Scan for the cell matching the given text and deliver its (X, Y) coordinate at center. 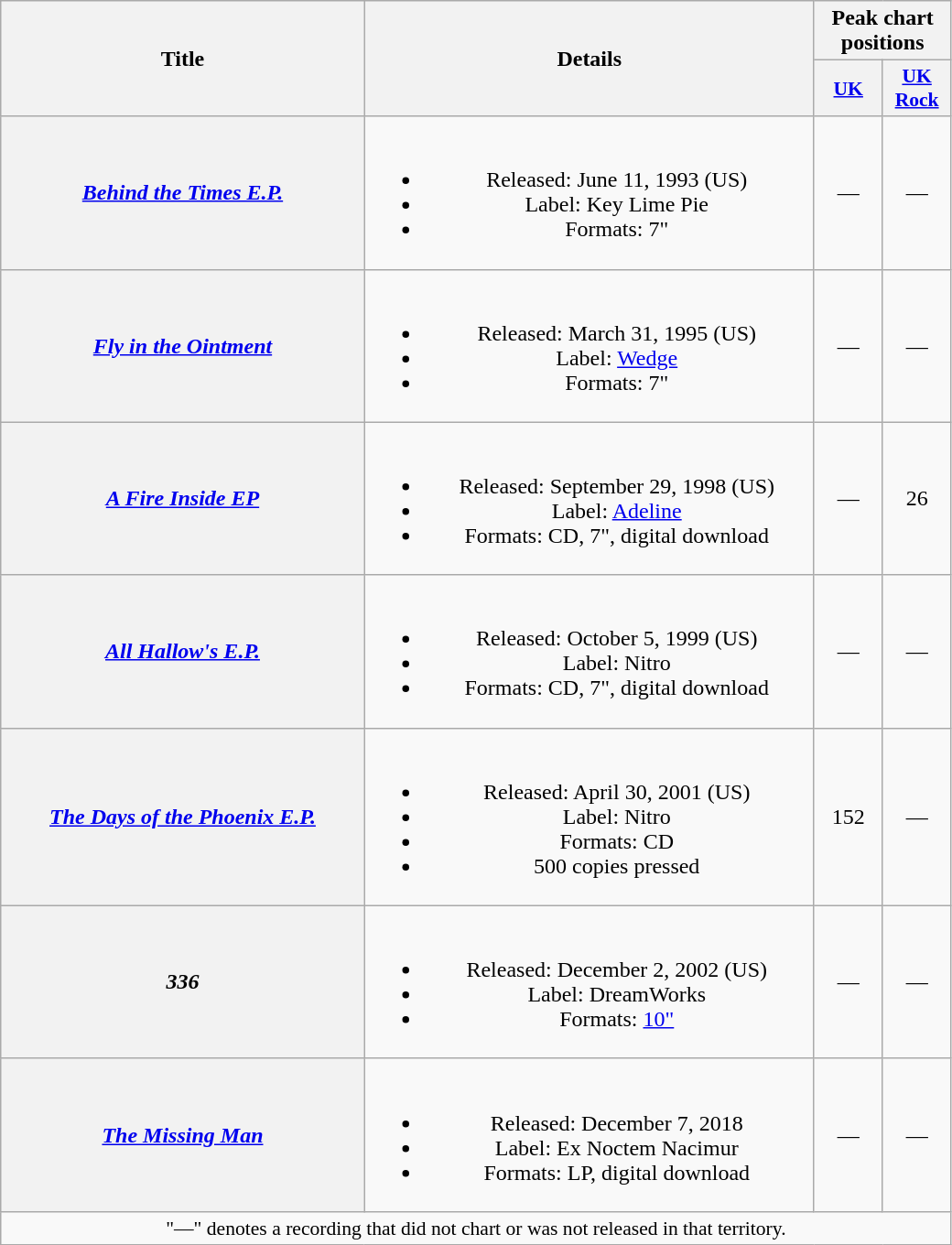
Title (183, 59)
Peak chart positions (882, 31)
Released: December 7, 2018Label: Ex Noctem NacimurFormats: LP, digital download (590, 1135)
26 (917, 498)
Released: September 29, 1998 (US)Label: AdelineFormats: CD, 7", digital download (590, 498)
Released: October 5, 1999 (US)Label: NitroFormats: CD, 7", digital download (590, 652)
"—" denotes a recording that did not chart or was not released in that territory. (476, 1228)
Details (590, 59)
The Missing Man (183, 1135)
336 (183, 981)
The Days of the Phoenix E.P. (183, 817)
152 (848, 817)
A Fire Inside EP (183, 498)
Behind the Times E.P. (183, 192)
Released: April 30, 2001 (US)Label: NitroFormats: CD500 copies pressed (590, 817)
Released: June 11, 1993 (US)Label: Key Lime PieFormats: 7" (590, 192)
Released: December 2, 2002 (US)Label: DreamWorksFormats: 10" (590, 981)
Fly in the Ointment (183, 346)
UK (848, 88)
Released: March 31, 1995 (US)Label: WedgeFormats: 7" (590, 346)
UKRock (917, 88)
All Hallow's E.P. (183, 652)
